Provide the [x, y] coordinate of the cell's center where the given text is located.  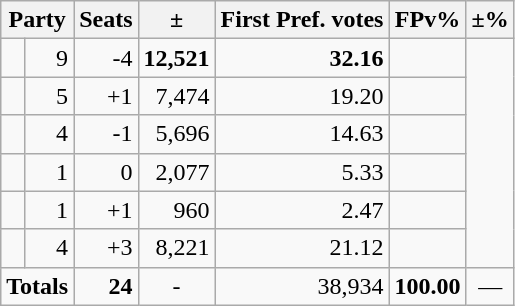
±% [490, 20]
Party [38, 20]
19.20 [302, 96]
24 [106, 286]
-4 [106, 58]
8,221 [176, 248]
32.16 [302, 58]
100.00 [428, 286]
14.63 [302, 134]
— [490, 286]
5 [48, 96]
5.33 [302, 172]
FPv% [428, 20]
7,474 [176, 96]
12,521 [176, 58]
21.12 [302, 248]
+3 [106, 248]
2,077 [176, 172]
Seats [106, 20]
-1 [106, 134]
2.47 [302, 210]
Totals [38, 286]
First Pref. votes [302, 20]
9 [48, 58]
- [176, 286]
38,934 [302, 286]
5,696 [176, 134]
± [176, 20]
0 [106, 172]
960 [176, 210]
